Provide the (X, Y) coordinate of the cell's center where the given text is located.  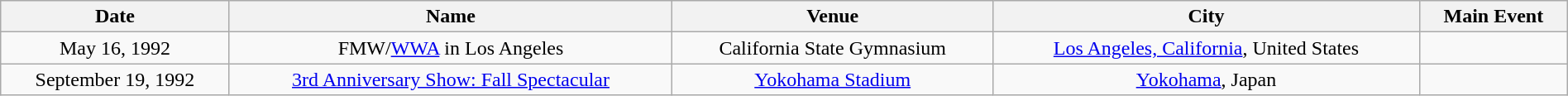
City (1206, 17)
Yokohama Stadium (833, 79)
3rd Anniversary Show: Fall Spectacular (451, 79)
Los Angeles, California, United States (1206, 48)
Main Event (1494, 17)
Venue (833, 17)
May 16, 1992 (115, 48)
FMW/WWA in Los Angeles (451, 48)
Name (451, 17)
California State Gymnasium (833, 48)
Yokohama, Japan (1206, 79)
Date (115, 17)
September 19, 1992 (115, 79)
